Find where the given text appears and provide that cell's center as (X, Y) coordinate. 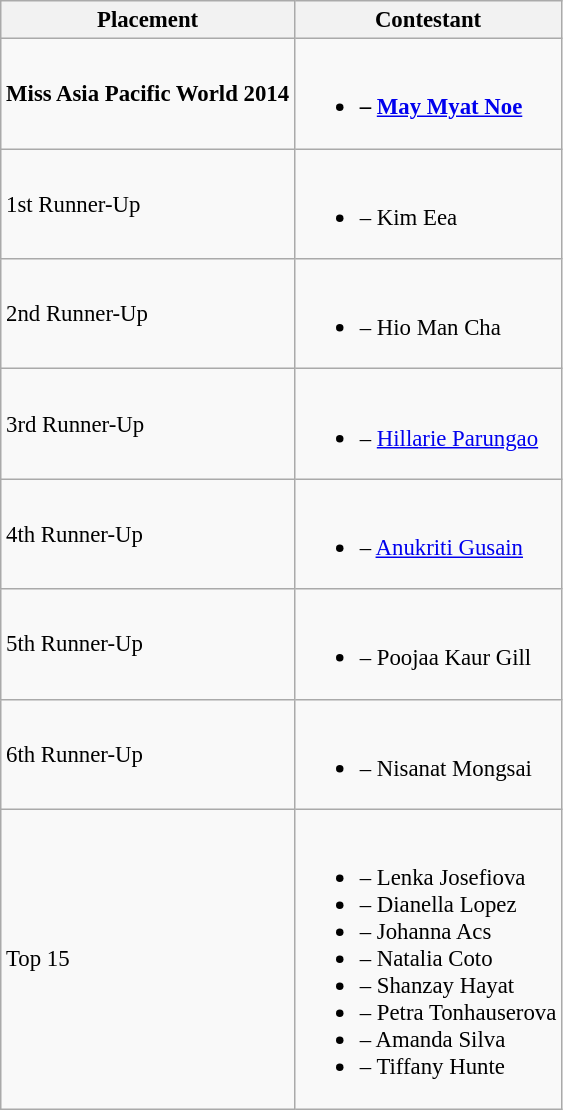
– Nisanat Mongsai (428, 754)
– Kim Eea (428, 204)
– Hillarie Parungao (428, 424)
2nd Runner-Up (148, 314)
– Poojaa Kaur Gill (428, 644)
6th Runner-Up (148, 754)
4th Runner-Up (148, 534)
– Hio Man Cha (428, 314)
– May Myat Noe (428, 94)
Placement (148, 20)
Top 15 (148, 960)
– Anukriti Gusain (428, 534)
Miss Asia Pacific World 2014 (148, 94)
3rd Runner-Up (148, 424)
Contestant (428, 20)
1st Runner-Up (148, 204)
– Lenka Josefiova – Dianella Lopez – Johanna Acs – Natalia Coto – Shanzay Hayat – Petra Tonhauserova – Amanda Silva – Tiffany Hunte (428, 960)
5th Runner-Up (148, 644)
